Output the (x, y) coordinate of the center of the cell containing the given text.  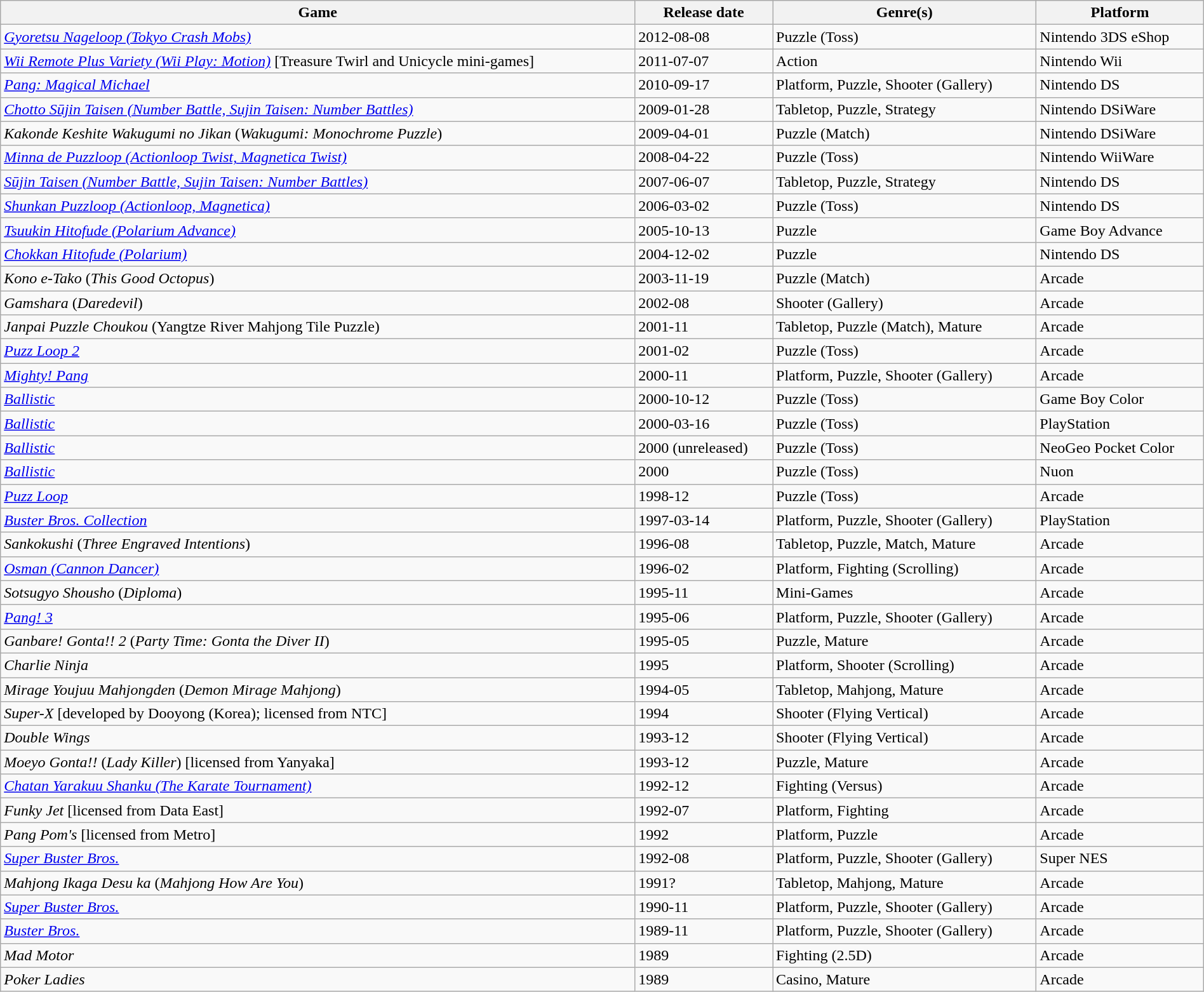
1996-02 (704, 568)
Tabletop, Puzzle (Match), Mature (904, 327)
Casino, Mature (904, 979)
Nintendo Wii (1120, 61)
1997-03-14 (704, 520)
1992-12 (704, 786)
Action (904, 61)
1989-11 (704, 931)
2008-04-22 (704, 158)
2009-04-01 (704, 133)
2009-01-28 (704, 109)
Tabletop, Puzzle, Match, Mature (904, 544)
1992-08 (704, 859)
Release date (704, 13)
1996-08 (704, 544)
Poker Ladies (318, 979)
Kakonde Keshite Wakugumi no Jikan (Wakugumi: Monochrome Puzzle) (318, 133)
Mirage Youjuu Mahjongden (Demon Mirage Mahjong) (318, 689)
1992 (704, 834)
2000 (unreleased) (704, 448)
Platform, Shooter (Scrolling) (904, 665)
NeoGeo Pocket Color (1120, 448)
2000-03-16 (704, 424)
1992-07 (704, 810)
1991? (704, 883)
Buster Bros. (318, 931)
2000-11 (704, 375)
2012-08-08 (704, 37)
Kono e-Tako (This Good Octopus) (318, 278)
Wii Remote Plus Variety (Wii Play: Motion) [Treasure Twirl and Unicycle mini-games] (318, 61)
1994-05 (704, 689)
Osman (Cannon Dancer) (318, 568)
Platform, Fighting (Scrolling) (904, 568)
Charlie Ninja (318, 665)
Tsuukin Hitofude (Polarium Advance) (318, 230)
2006-03-02 (704, 206)
Super-X [developed by Dooyong (Korea); licensed from NTC] (318, 714)
Sotsugyo Shousho (Diploma) (318, 593)
1990-11 (704, 907)
2011-07-07 (704, 61)
Buster Bros. Collection (318, 520)
Mad Motor (318, 955)
Mighty! Pang (318, 375)
2001-02 (704, 351)
Gyoretsu Nageloop (Tokyo Crash Mobs) (318, 37)
Moeyo Gonta!! (Lady Killer) [licensed from Yanyaka] (318, 762)
Minna de Puzzloop (Actionloop Twist, Magnetica Twist) (318, 158)
Puzz Loop (318, 496)
Platform, Fighting (904, 810)
Chotto Sūjin Taisen (Number Battle, Sujin Taisen: Number Battles) (318, 109)
1998-12 (704, 496)
Game Boy Color (1120, 399)
Platform, Puzzle (904, 834)
Gamshara (Daredevil) (318, 303)
Chatan Yarakuu Shanku (The Karate Tournament) (318, 786)
Game Boy Advance (1120, 230)
1995-06 (704, 617)
1995-05 (704, 641)
2001-11 (704, 327)
2002-08 (704, 303)
Fighting (2.5D) (904, 955)
2005-10-13 (704, 230)
Shooter (Gallery) (904, 303)
Puzz Loop 2 (318, 351)
Game (318, 13)
2000 (704, 472)
Genre(s) (904, 13)
Nintendo 3DS eShop (1120, 37)
2007-06-07 (704, 182)
1995-11 (704, 593)
Sūjin Taisen (Number Battle, Sujin Taisen: Number Battles) (318, 182)
Sankokushi (Three Engraved Intentions) (318, 544)
Fighting (Versus) (904, 786)
2010-09-17 (704, 85)
Ganbare! Gonta!! 2 (Party Time: Gonta the Diver II) (318, 641)
Nuon (1120, 472)
Mahjong Ikaga Desu ka (Mahjong How Are You) (318, 883)
Pang: Magical Michael (318, 85)
Nintendo WiiWare (1120, 158)
Janpai Puzzle Choukou (Yangtze River Mahjong Tile Puzzle) (318, 327)
Super NES (1120, 859)
1995 (704, 665)
Chokkan Hitofude (Polarium) (318, 254)
Pang! 3 (318, 617)
2004-12-02 (704, 254)
Pang Pom's [licensed from Metro] (318, 834)
Platform (1120, 13)
1994 (704, 714)
Mini-Games (904, 593)
2003-11-19 (704, 278)
2000-10-12 (704, 399)
Double Wings (318, 738)
Funky Jet [licensed from Data East] (318, 810)
Shunkan Puzzloop (Actionloop, Magnetica) (318, 206)
